Capture the cell that displays the provided text and extract its [x, y] central coordinate. 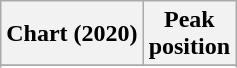
Peakposition [189, 34]
Chart (2020) [72, 34]
